Determine the (X, Y) coordinate at the center of the cell enclosing the given text.  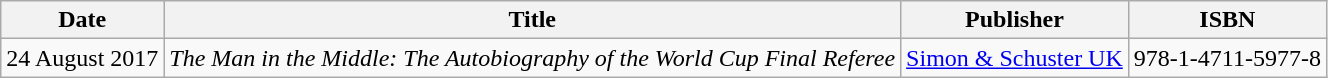
The Man in the Middle: The Autobiography of the World Cup Final Referee (532, 58)
Title (532, 20)
Simon & Schuster UK (1015, 58)
ISBN (1227, 20)
978-1-4711-5977-8 (1227, 58)
Date (82, 20)
24 August 2017 (82, 58)
Publisher (1015, 20)
